Find where the given text appears and provide that cell's center as (X, Y) coordinate. 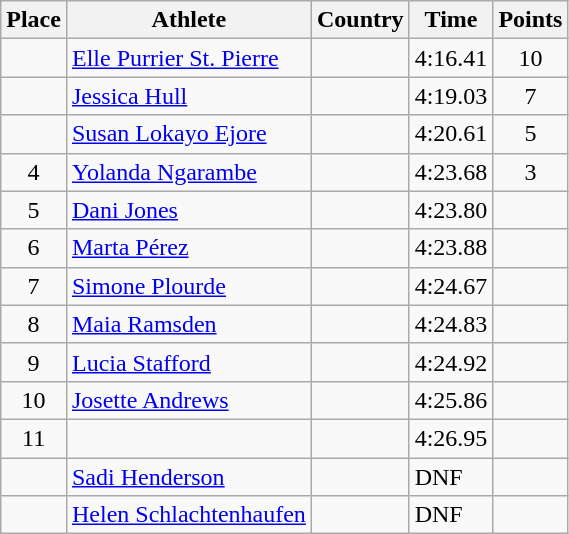
Marta Pérez (188, 248)
Place (34, 20)
4:23.68 (451, 172)
Yolanda Ngarambe (188, 172)
Lucia Stafford (188, 362)
Sadi Henderson (188, 477)
4:23.88 (451, 248)
4 (34, 172)
11 (34, 438)
Susan Lokayo Ejore (188, 134)
Helen Schlachtenhaufen (188, 515)
4:24.92 (451, 362)
4:19.03 (451, 96)
4:26.95 (451, 438)
4:16.41 (451, 58)
Time (451, 20)
Jessica Hull (188, 96)
6 (34, 248)
4:20.61 (451, 134)
Points (530, 20)
Josette Andrews (188, 400)
Country (360, 20)
9 (34, 362)
3 (530, 172)
4:24.67 (451, 286)
8 (34, 324)
4:23.80 (451, 210)
Maia Ramsden (188, 324)
Athlete (188, 20)
4:25.86 (451, 400)
Simone Plourde (188, 286)
Elle Purrier St. Pierre (188, 58)
Dani Jones (188, 210)
4:24.83 (451, 324)
